Determine the (X, Y) coordinate at the center of the cell enclosing the given text.  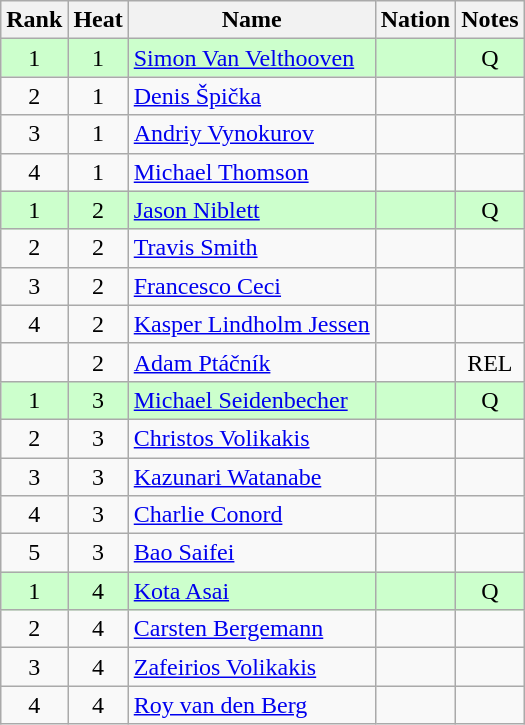
Kasper Lindholm Jessen (252, 324)
REL (490, 362)
Nation (415, 20)
Jason Niblett (252, 210)
Travis Smith (252, 248)
Kazunari Watanabe (252, 477)
Simon Van Velthooven (252, 58)
Roy van den Berg (252, 705)
Heat (98, 20)
5 (34, 553)
Kota Asai (252, 591)
Michael Thomson (252, 172)
Adam Ptáčník (252, 362)
Denis Špička (252, 96)
Zafeirios Volikakis (252, 667)
Francesco Ceci (252, 286)
Notes (490, 20)
Andriy Vynokurov (252, 134)
Michael Seidenbecher (252, 400)
Carsten Bergemann (252, 629)
Rank (34, 20)
Bao Saifei (252, 553)
Charlie Conord (252, 515)
Name (252, 20)
Christos Volikakis (252, 438)
